Determine the (x, y) coordinate at the center of the cell enclosing the given text.  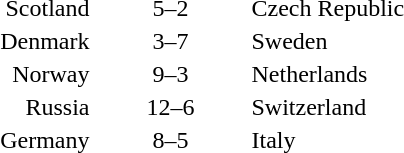
12–6 (170, 107)
9–3 (170, 74)
3–7 (170, 41)
